Output the [X, Y] coordinate of the center of the cell containing the given text.  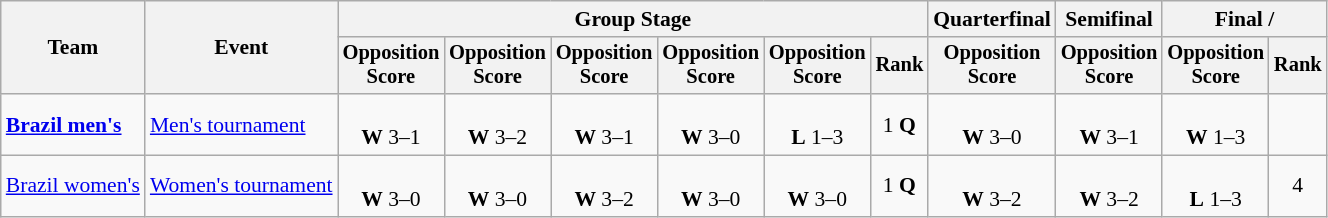
Final / [1244, 19]
4 [1298, 186]
Women's tournament [242, 186]
Men's tournament [242, 124]
Brazil men's [73, 124]
Brazil women's [73, 186]
Quarterfinal [992, 19]
W 1–3 [1216, 124]
Group Stage [634, 19]
Team [73, 48]
Semifinal [1110, 19]
Event [242, 48]
